Search for the cell housing the specified text and yield its [X, Y] center coordinate. 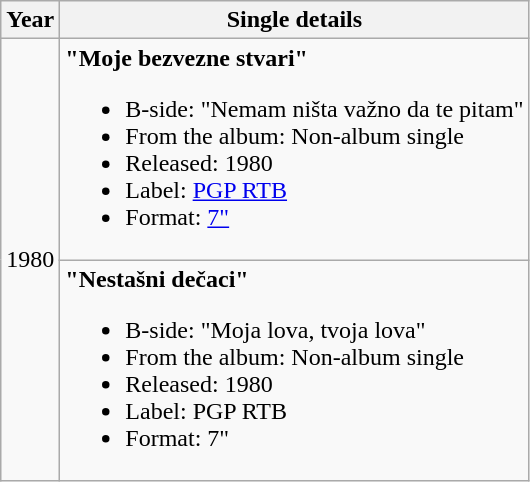
"Moje bezvezne stvari"B-side: "Nemam ništa važno da te pitam"From the album: Non-album singleReleased: 1980Label: PGP RTBFormat: 7" [294, 150]
1980 [30, 260]
Single details [294, 20]
"Nestašni dečaci"B-side: "Moja lova, tvoja lova"From the album: Non-album singleReleased: 1980Label: PGP RTBFormat: 7" [294, 370]
Year [30, 20]
